Extract the [X, Y] coordinate from the center of the cell holding the provided text.  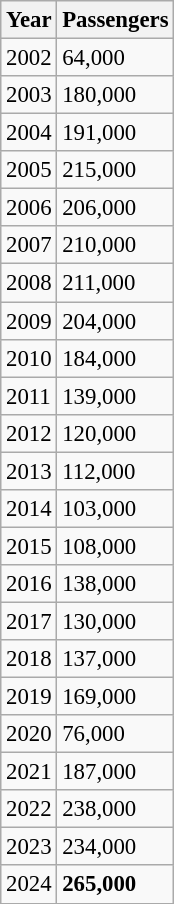
2019 [29, 697]
2017 [29, 621]
2018 [29, 659]
64,000 [116, 58]
108,000 [116, 546]
204,000 [116, 321]
2002 [29, 58]
103,000 [116, 509]
180,000 [116, 95]
2003 [29, 95]
2005 [29, 170]
2020 [29, 734]
112,000 [116, 471]
2021 [29, 772]
2024 [29, 885]
2004 [29, 133]
184,000 [116, 358]
2006 [29, 208]
234,000 [116, 847]
2009 [29, 321]
Passengers [116, 20]
211,000 [116, 283]
120,000 [116, 433]
2007 [29, 245]
137,000 [116, 659]
2015 [29, 546]
2008 [29, 283]
169,000 [116, 697]
2022 [29, 809]
206,000 [116, 208]
2023 [29, 847]
130,000 [116, 621]
138,000 [116, 584]
210,000 [116, 245]
76,000 [116, 734]
238,000 [116, 809]
265,000 [116, 885]
2014 [29, 509]
2013 [29, 471]
Year [29, 20]
2012 [29, 433]
187,000 [116, 772]
2011 [29, 396]
215,000 [116, 170]
2010 [29, 358]
139,000 [116, 396]
191,000 [116, 133]
2016 [29, 584]
